Search for the cell housing the specified text and yield its [X, Y] center coordinate. 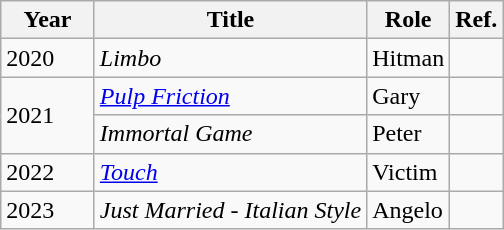
Role [408, 20]
2023 [48, 210]
Peter [408, 134]
2022 [48, 172]
Victim [408, 172]
Title [230, 20]
Gary [408, 96]
Pulp Friction [230, 96]
Touch [230, 172]
Hitman [408, 58]
Year [48, 20]
2020 [48, 58]
Limbo [230, 58]
2021 [48, 115]
Angelo [408, 210]
Ref. [476, 20]
Immortal Game [230, 134]
Just Married - Italian Style [230, 210]
